Return the (X, Y) coordinate for the center point of the cell that contains the specified text.  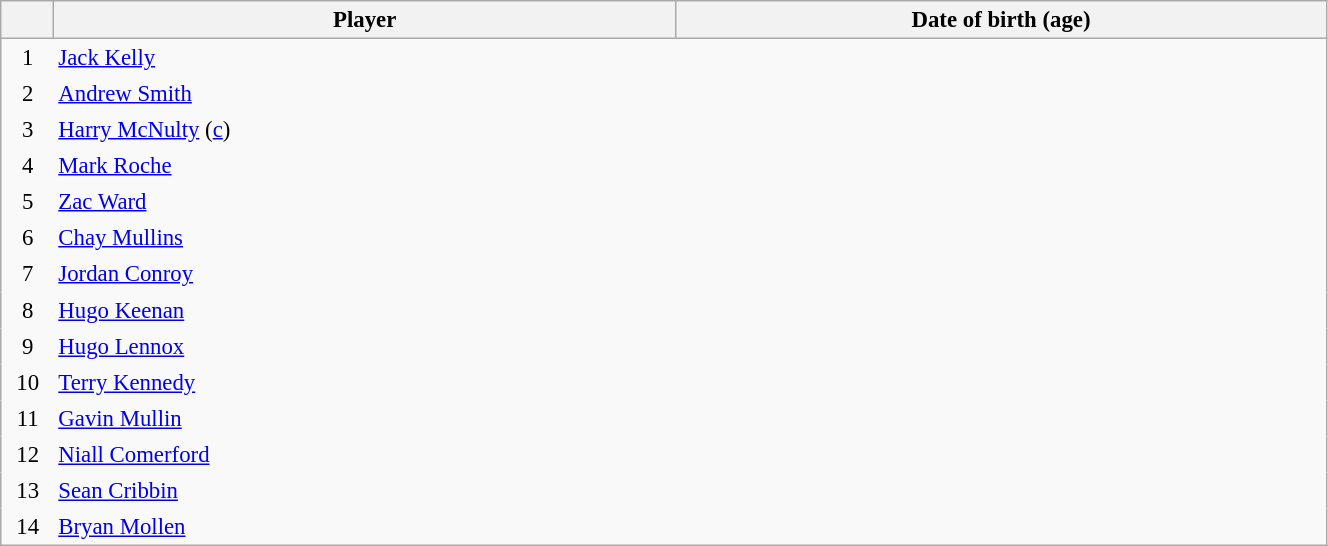
8 (28, 310)
13 (28, 490)
Gavin Mullin (365, 418)
9 (28, 346)
11 (28, 418)
Player (365, 20)
Harry McNulty (c) (365, 129)
Mark Roche (365, 166)
5 (28, 202)
Jordan Conroy (365, 274)
10 (28, 382)
Bryan Mollen (365, 526)
7 (28, 274)
Jack Kelly (365, 58)
2 (28, 93)
Andrew Smith (365, 93)
Hugo Keenan (365, 310)
Niall Comerford (365, 454)
6 (28, 238)
Zac Ward (365, 202)
3 (28, 129)
Chay Mullins (365, 238)
1 (28, 58)
Date of birth (age) (1002, 20)
Terry Kennedy (365, 382)
Hugo Lennox (365, 346)
4 (28, 166)
14 (28, 526)
Sean Cribbin (365, 490)
12 (28, 454)
